Search for the cell housing the specified text and yield its [X, Y] center coordinate. 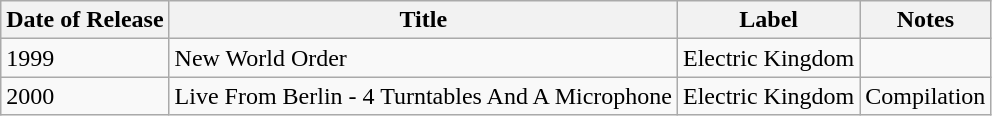
2000 [85, 96]
Compilation [926, 96]
Label [768, 20]
Title [423, 20]
New World Order [423, 58]
1999 [85, 58]
Notes [926, 20]
Live From Berlin - 4 Turntables And A Microphone [423, 96]
Date of Release [85, 20]
